Extract the (X, Y) coordinate from the center of the cell holding the provided text.  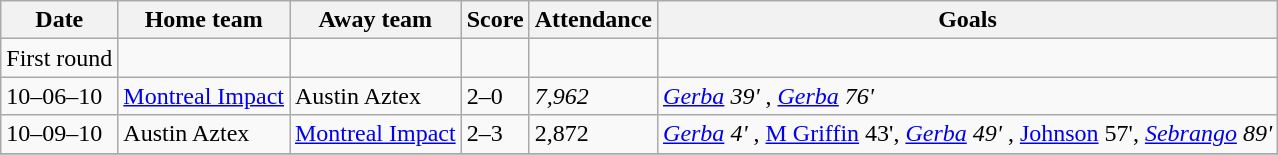
2–0 (495, 96)
Gerba 39' , Gerba 76' (968, 96)
Date (60, 20)
First round (60, 58)
10–06–10 (60, 96)
2,872 (593, 134)
Home team (204, 20)
7,962 (593, 96)
10–09–10 (60, 134)
Away team (376, 20)
Goals (968, 20)
Gerba 4' , M Griffin 43', Gerba 49' , Johnson 57', Sebrango 89' (968, 134)
2–3 (495, 134)
Attendance (593, 20)
Score (495, 20)
